Locate the cell with the specified text and output its [x, y] center coordinate. 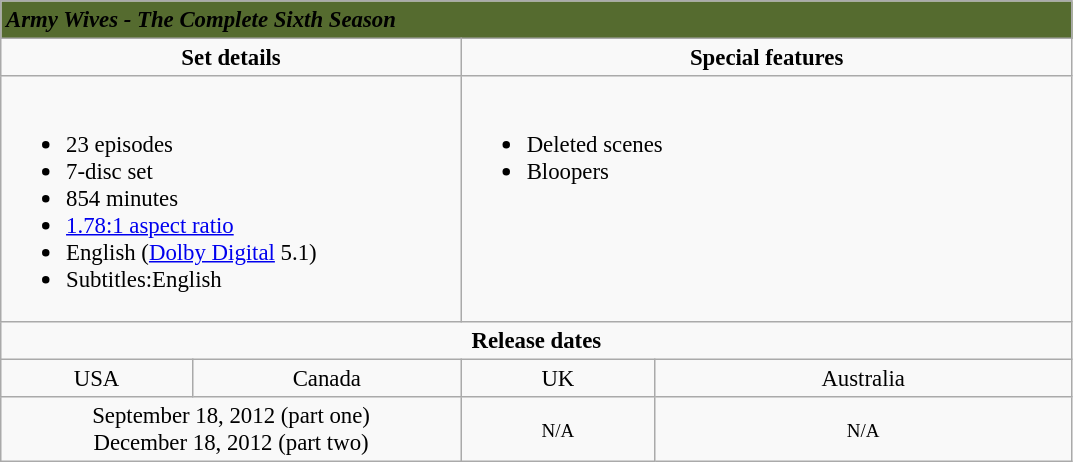
UK [558, 378]
Deleted scenesBloopers [766, 198]
September 18, 2012 (part one)December 18, 2012 (part two) [232, 428]
Release dates [536, 340]
Special features [766, 58]
Canada [326, 378]
Australia [863, 378]
23 episodes7-disc set854 minutes1.78:1 aspect ratioEnglish (Dolby Digital 5.1)Subtitles:English [232, 198]
USA [97, 378]
Set details [232, 58]
Army Wives - The Complete Sixth Season [536, 20]
